Return (X, Y) of the center of cell containing provided text 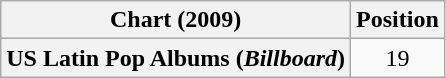
19 (398, 58)
Chart (2009) (176, 20)
US Latin Pop Albums (Billboard) (176, 58)
Position (398, 20)
